Search for the cell housing the specified text and yield its [x, y] center coordinate. 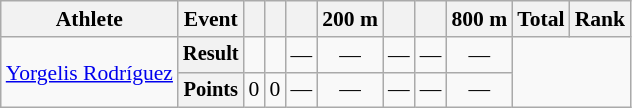
Yorgelis Rodríguez [90, 72]
Athlete [90, 19]
800 m [479, 19]
Result [211, 55]
Total [540, 19]
Points [211, 90]
Rank [600, 19]
200 m [350, 19]
Event [211, 19]
